From the cell containing the given text, extract its center point as (X, Y) coordinate. 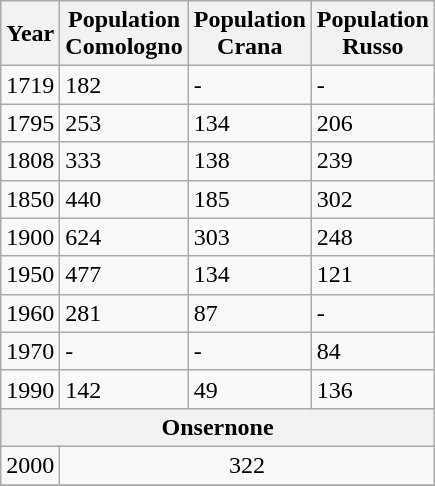
Population Crana (250, 34)
Onsernone (218, 427)
1900 (30, 237)
624 (124, 237)
253 (124, 123)
142 (124, 389)
333 (124, 161)
Population Comologno (124, 34)
2000 (30, 465)
322 (248, 465)
302 (372, 199)
87 (250, 313)
440 (124, 199)
239 (372, 161)
138 (250, 161)
206 (372, 123)
303 (250, 237)
1850 (30, 199)
1960 (30, 313)
Population Russo (372, 34)
Year (30, 34)
248 (372, 237)
477 (124, 275)
1795 (30, 123)
136 (372, 389)
182 (124, 85)
1719 (30, 85)
1808 (30, 161)
185 (250, 199)
84 (372, 351)
49 (250, 389)
121 (372, 275)
1950 (30, 275)
1970 (30, 351)
1990 (30, 389)
281 (124, 313)
